Capture the cell that displays the provided text and extract its (x, y) central coordinate. 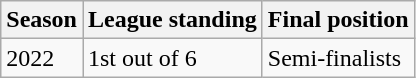
Season (42, 20)
League standing (172, 20)
1st out of 6 (172, 58)
Final position (338, 20)
Semi-finalists (338, 58)
2022 (42, 58)
